Identify which cell holds the provided text, then report its [X, Y] central coordinate. 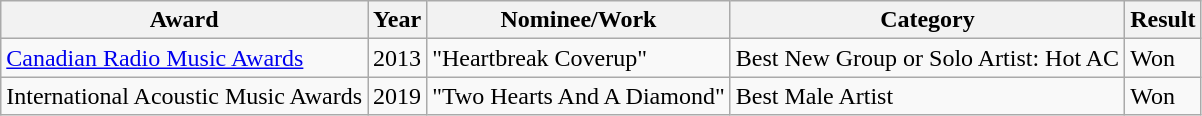
Award [184, 20]
2013 [398, 58]
2019 [398, 96]
Year [398, 20]
International Acoustic Music Awards [184, 96]
Best New Group or Solo Artist: Hot AC [927, 58]
Canadian Radio Music Awards [184, 58]
Best Male Artist [927, 96]
Nominee/Work [579, 20]
"Two Hearts And A Diamond" [579, 96]
Category [927, 20]
Result [1163, 20]
"Heartbreak Coverup" [579, 58]
